Capture the cell that displays the provided text and extract its [X, Y] central coordinate. 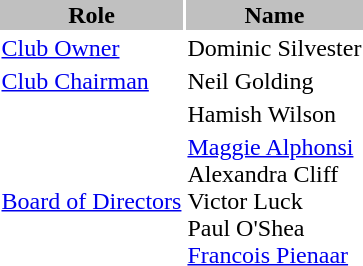
Neil Golding [274, 81]
Hamish Wilson [274, 114]
Club Chairman [92, 81]
Dominic Silvester [274, 48]
Club Owner [92, 48]
Role [92, 15]
Name [274, 15]
